Provide the (X, Y) coordinate of the cell's center where the given text is located.  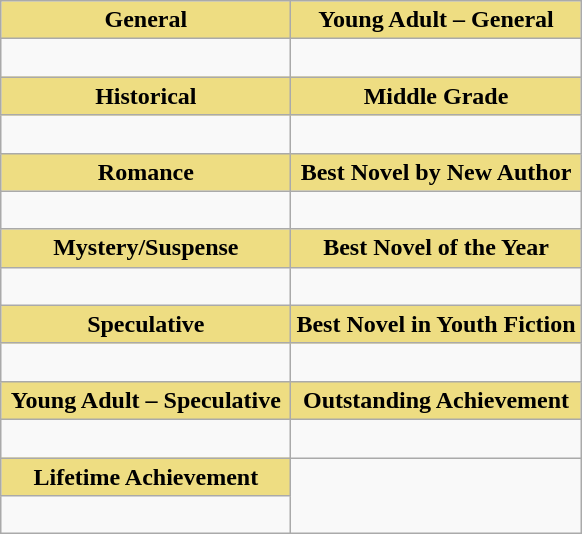
Young Adult – General (436, 20)
Young Adult – Speculative (146, 400)
Speculative (146, 324)
Mystery/Suspense (146, 248)
Best Novel in Youth Fiction (436, 324)
Best Novel by New Author (436, 172)
Romance (146, 172)
General (146, 20)
Historical (146, 96)
Outstanding Achievement (436, 400)
Middle Grade (436, 96)
Lifetime Achievement (146, 477)
Best Novel of the Year (436, 248)
